Capture the cell that displays the provided text and extract its (x, y) central coordinate. 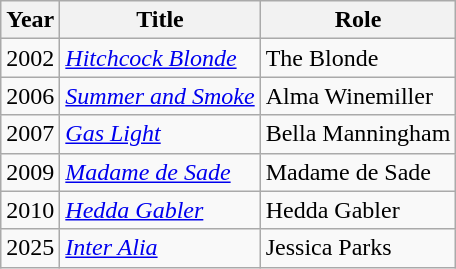
Role (358, 20)
2002 (30, 58)
The Blonde (358, 58)
Alma Winemiller (358, 96)
Hitchcock Blonde (160, 58)
Bella Manningham (358, 134)
Year (30, 20)
2009 (30, 172)
Title (160, 20)
2007 (30, 134)
Gas Light (160, 134)
Jessica Parks (358, 248)
Summer and Smoke (160, 96)
2025 (30, 248)
Inter Alia (160, 248)
2006 (30, 96)
2010 (30, 210)
